Output the [x, y] coordinate of the center of the cell containing the given text.  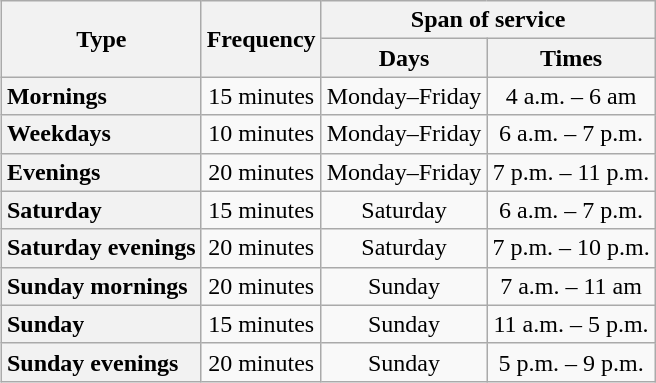
Times [571, 58]
7 a.m. – 11 am [571, 286]
Evenings [101, 172]
Sunday mornings [101, 286]
Weekdays [101, 134]
Span of service [488, 20]
Sunday evenings [101, 362]
Days [404, 58]
7 p.m. – 11 p.m. [571, 172]
4 a.m. – 6 am [571, 96]
Saturday evenings [101, 248]
11 a.m. – 5 p.m. [571, 324]
Mornings [101, 96]
10 minutes [261, 134]
5 p.m. – 9 p.m. [571, 362]
Frequency [261, 39]
Type [101, 39]
7 p.m. – 10 p.m. [571, 248]
